Scan for the cell matching the given text and deliver its (x, y) coordinate at center. 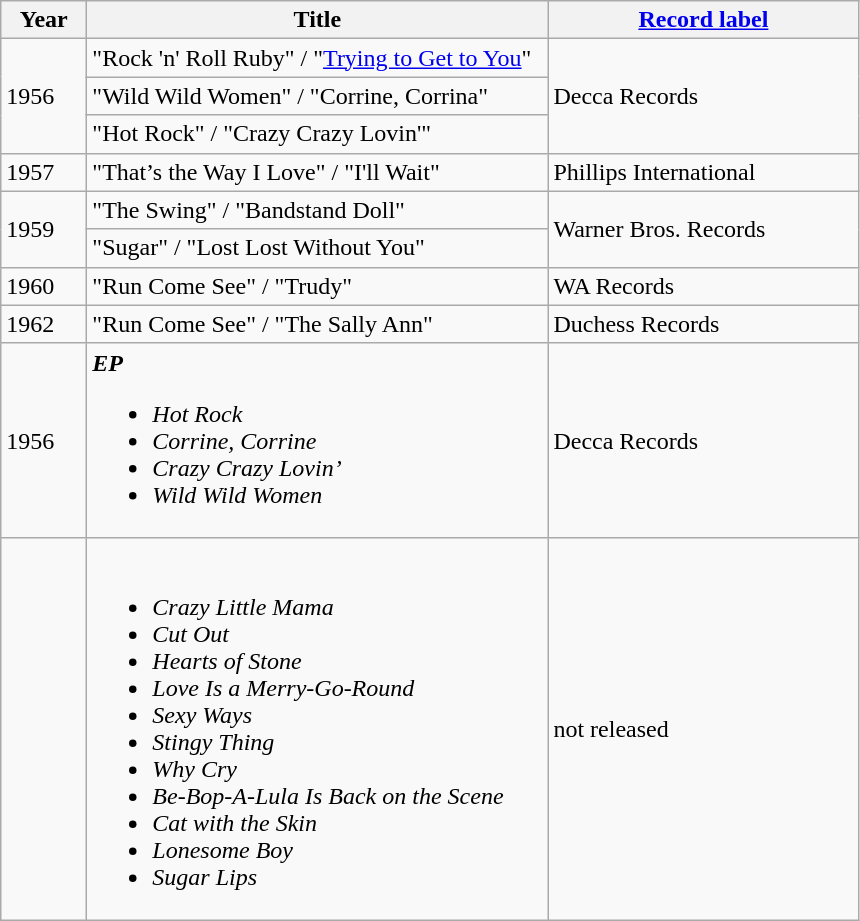
1957 (44, 172)
"Run Come See" / "The Sally Ann" (318, 324)
"Rock 'n' Roll Ruby" / "Trying to Get to You" (318, 58)
"Wild Wild Women" / "Corrine, Corrina" (318, 96)
Duchess Records (704, 324)
Record label (704, 20)
Warner Bros. Records (704, 229)
Title (318, 20)
Year (44, 20)
EPHot RockCorrine, CorrineCrazy Crazy Lovin’Wild Wild Women (318, 440)
1960 (44, 286)
"Sugar" / "Lost Lost Without You" (318, 248)
1959 (44, 229)
"The Swing" / "Bandstand Doll" (318, 210)
1962 (44, 324)
"That’s the Way I Love" / "I'll Wait" (318, 172)
WA Records (704, 286)
"Hot Rock" / "Crazy Crazy Lovin'" (318, 134)
"Run Come See" / "Trudy" (318, 286)
Phillips International (704, 172)
not released (704, 728)
